Scan for the cell matching the given text and deliver its (x, y) coordinate at center. 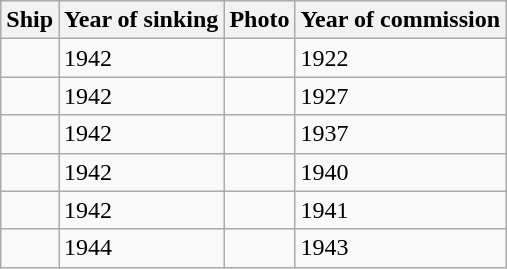
Photo (260, 20)
1941 (400, 210)
Year of sinking (142, 20)
1944 (142, 248)
Year of commission (400, 20)
1922 (400, 58)
1943 (400, 248)
1937 (400, 134)
1940 (400, 172)
Ship (30, 20)
1927 (400, 96)
